For the text-containing cell, return its midpoint in [X, Y] coordinate format. 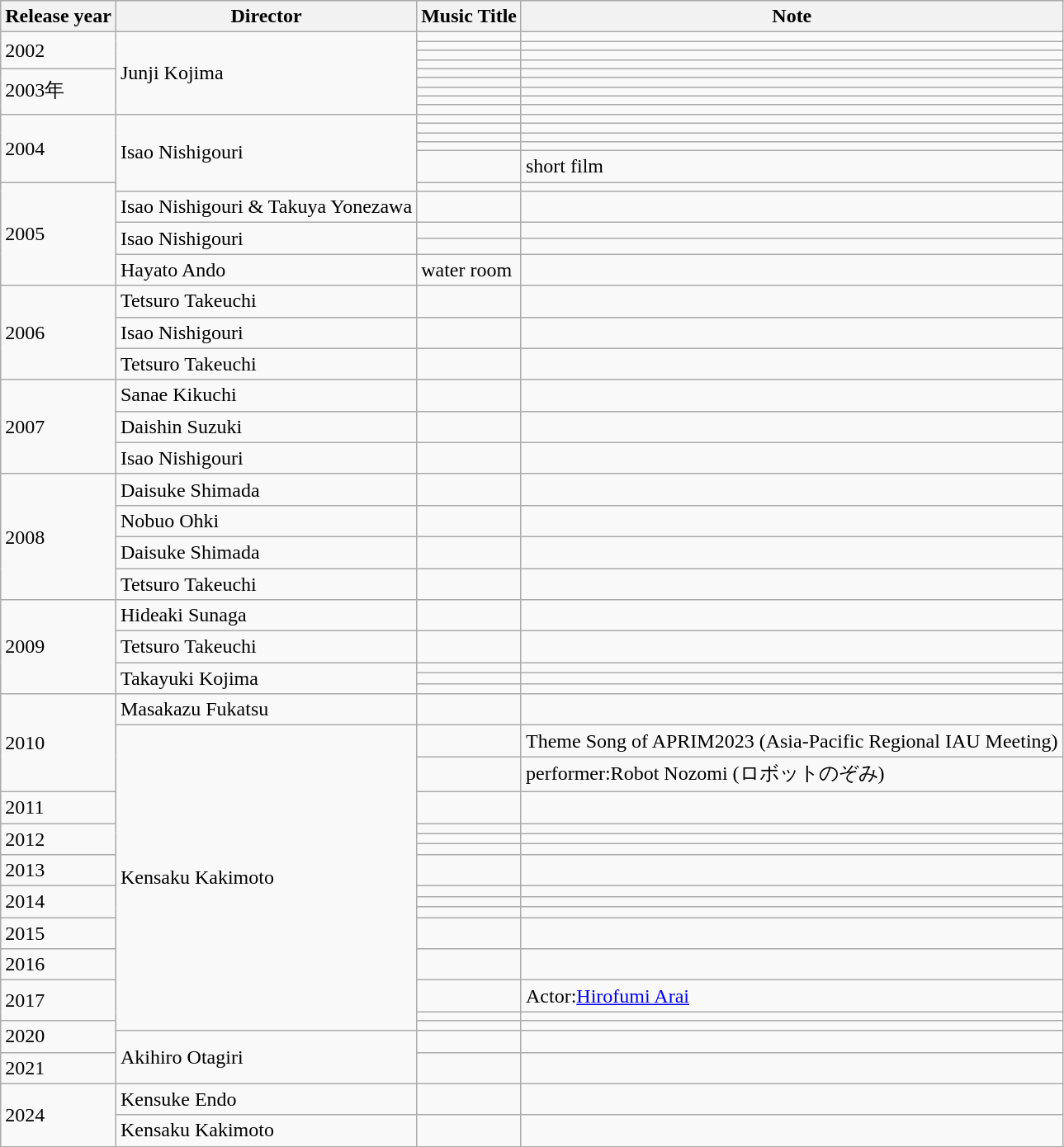
2020 [59, 1036]
2008 [59, 536]
2003年 [59, 91]
Daishin Suzuki [266, 427]
2015 [59, 933]
Sanae Kikuchi [266, 395]
2005 [59, 234]
2011 [59, 807]
Hideaki Sunaga [266, 616]
2004 [59, 148]
2010 [59, 743]
Isao Nishigouri & Takuya Yonezawa [266, 207]
2006 [59, 333]
water room [469, 270]
Nobuo Ohki [266, 521]
2007 [59, 427]
Note [792, 17]
2017 [59, 1000]
Takayuki Kojima [266, 678]
2002 [59, 50]
Hayato Ando [266, 270]
Masakazu Fukatsu [266, 710]
2014 [59, 902]
2016 [59, 965]
Director [266, 17]
Music Title [469, 17]
Kensuke Endo [266, 1099]
2012 [59, 839]
Junji Kojima [266, 73]
Release year [59, 17]
Theme Song of APRIM2023 (Asia-Pacific Regional IAU Meeting) [792, 741]
2021 [59, 1068]
short film [792, 167]
2009 [59, 647]
Akihiro Otagiri [266, 1056]
performer:Robot Nozomi (ロボットのぞみ) [792, 774]
2013 [59, 871]
2024 [59, 1115]
Actor:Hirofumi Arai [792, 996]
